Identify which cell holds the provided text, then report its (x, y) central coordinate. 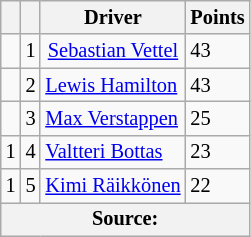
3 (31, 118)
23 (217, 152)
Source: (126, 219)
2 (31, 85)
Valtteri Bottas (112, 152)
Max Verstappen (112, 118)
Kimi Räikkönen (112, 186)
Lewis Hamilton (112, 85)
Points (217, 17)
Driver (112, 17)
4 (31, 152)
Sebastian Vettel (112, 51)
22 (217, 186)
25 (217, 118)
5 (31, 186)
